Return (X, Y) of the center of cell containing provided text 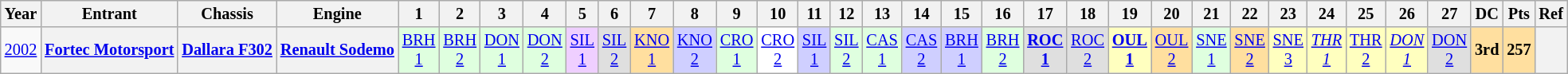
25 (1366, 14)
CRO2 (778, 50)
KNO2 (695, 50)
14 (921, 14)
3rd (1487, 50)
THR1 (1327, 50)
KNO1 (652, 50)
OUL1 (1130, 50)
23 (1288, 14)
27 (1449, 14)
19 (1130, 14)
2002 (21, 50)
18 (1088, 14)
1 (419, 14)
5 (582, 14)
2 (460, 14)
CRO1 (737, 50)
257 (1519, 50)
CAS2 (921, 50)
20 (1172, 14)
OUL2 (1172, 50)
Year (21, 14)
11 (814, 14)
Entrant (109, 14)
26 (1407, 14)
CAS1 (881, 50)
16 (1003, 14)
Dallara F302 (226, 50)
8 (695, 14)
9 (737, 14)
Chassis (226, 14)
THR2 (1366, 50)
21 (1211, 14)
4 (545, 14)
10 (778, 14)
Engine (338, 14)
15 (962, 14)
Pts (1519, 14)
ROC2 (1088, 50)
SNE3 (1288, 50)
3 (502, 14)
DC (1487, 14)
SNE1 (1211, 50)
6 (614, 14)
Ref (1551, 14)
SNE2 (1250, 50)
17 (1045, 14)
7 (652, 14)
22 (1250, 14)
Renault Sodemo (338, 50)
12 (846, 14)
24 (1327, 14)
ROC1 (1045, 50)
Fortec Motorsport (109, 50)
13 (881, 14)
